Output the [X, Y] coordinate of the center of the cell containing the given text.  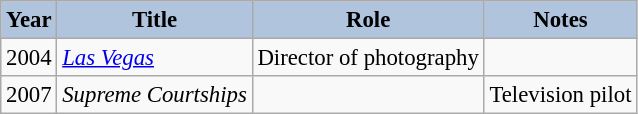
Title [154, 20]
Las Vegas [154, 58]
Supreme Courtships [154, 95]
Role [368, 20]
Notes [560, 20]
Year [29, 20]
Television pilot [560, 95]
2007 [29, 95]
2004 [29, 58]
Director of photography [368, 58]
